Extract the (X, Y) coordinate from the center of the cell holding the provided text.  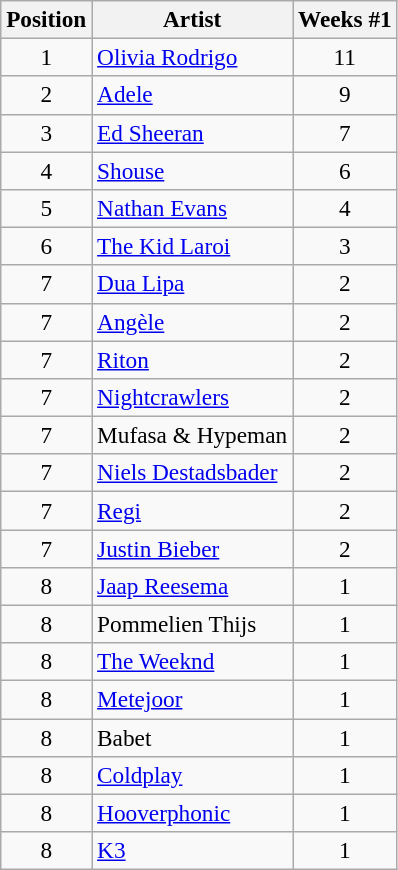
The Kid Laroi (192, 246)
Pommelien Thijs (192, 624)
Regi (192, 510)
9 (346, 95)
11 (346, 57)
Olivia Rodrigo (192, 57)
Adele (192, 95)
Babet (192, 737)
5 (46, 208)
Jaap Reesema (192, 586)
Artist (192, 19)
Dua Lipa (192, 284)
Angèle (192, 322)
Justin Bieber (192, 548)
Shouse (192, 170)
Position (46, 19)
Weeks #1 (346, 19)
Riton (192, 359)
Nightcrawlers (192, 397)
Ed Sheeran (192, 133)
Niels Destadsbader (192, 473)
Metejoor (192, 699)
The Weeknd (192, 662)
Mufasa & Hypeman (192, 435)
K3 (192, 850)
Nathan Evans (192, 208)
Hooverphonic (192, 813)
Coldplay (192, 775)
